Pinpoint the cell where the given text exists, returning its (x, y) midpoint coordinate. 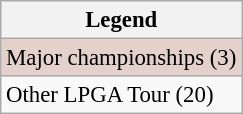
Other LPGA Tour (20) (122, 95)
Legend (122, 20)
Major championships (3) (122, 58)
